Capture the cell that displays the provided text and extract its (x, y) central coordinate. 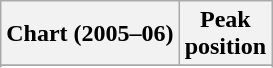
Chart (2005–06) (90, 34)
Peakposition (225, 34)
